Locate the cell with the specified text and output its (X, Y) center coordinate. 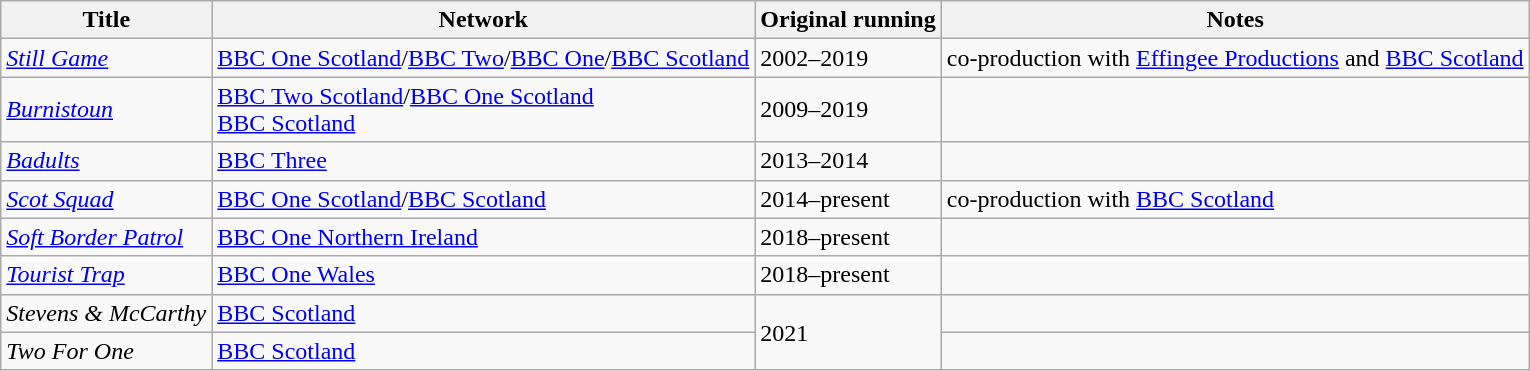
Scot Squad (106, 199)
Badults (106, 161)
Tourist Trap (106, 275)
co-production with Effingee Productions and BBC Scotland (1235, 58)
2013–2014 (848, 161)
BBC One Northern Ireland (484, 237)
co-production with BBC Scotland (1235, 199)
2002–2019 (848, 58)
Two For One (106, 351)
BBC One Scotland/BBC Two/BBC One/BBC Scotland (484, 58)
BBC Three (484, 161)
Network (484, 20)
Stevens & McCarthy (106, 313)
BBC One Wales (484, 275)
Still Game (106, 58)
Soft Border Patrol (106, 237)
BBC Two Scotland/BBC One ScotlandBBC Scotland (484, 110)
2009–2019 (848, 110)
Original running (848, 20)
2021 (848, 332)
BBC One Scotland/BBC Scotland (484, 199)
Notes (1235, 20)
2014–present (848, 199)
Burnistoun (106, 110)
Title (106, 20)
